Search for the cell housing the specified text and yield its [x, y] center coordinate. 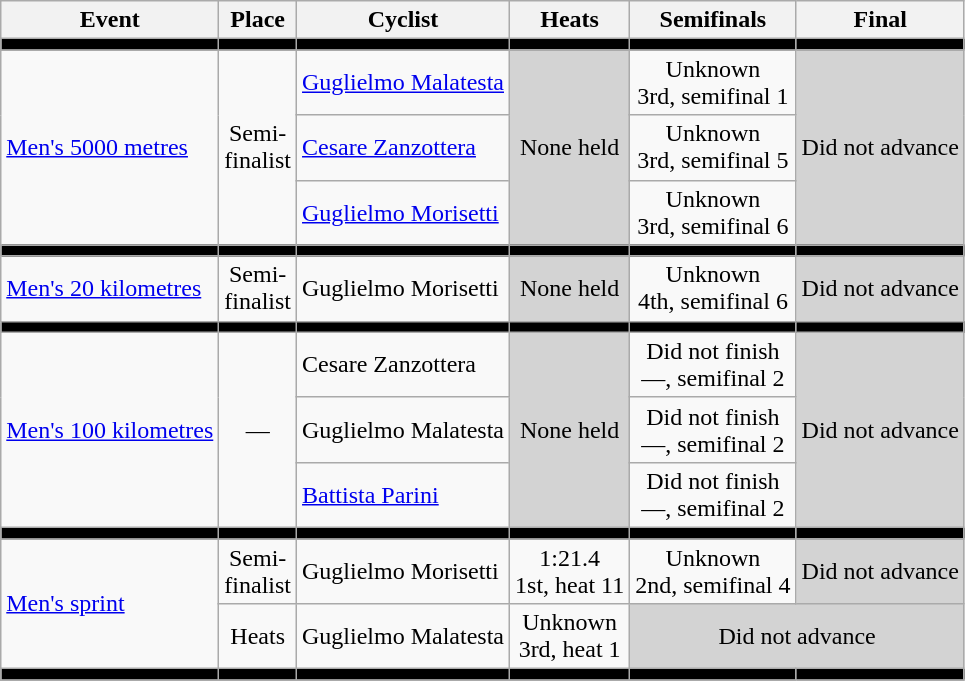
— [258, 430]
Men's 100 kilometres [110, 430]
Battista Parini [404, 494]
Event [110, 20]
Unknown 3rd, semifinal 5 [713, 148]
Unknown 4th, semifinal 6 [713, 288]
Men's sprint [110, 603]
Semifinals [713, 20]
Unknown 2nd, semifinal 4 [713, 570]
Unknown 3rd, semifinal 1 [713, 82]
Unknown 3rd, heat 1 [570, 636]
Final [880, 20]
Unknown 3rd, semifinal 6 [713, 212]
1:21.4 1st, heat 11 [570, 570]
Place [258, 20]
Men's 5000 metres [110, 148]
Men's 20 kilometres [110, 288]
Cyclist [404, 20]
Semi- finalist [258, 288]
